Extract the [x, y] coordinate from the center of the cell holding the provided text.  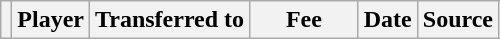
Date [388, 20]
Fee [304, 20]
Transferred to [170, 20]
Source [458, 20]
Player [51, 20]
